Determine the (X, Y) coordinate at the center of the cell enclosing the given text.  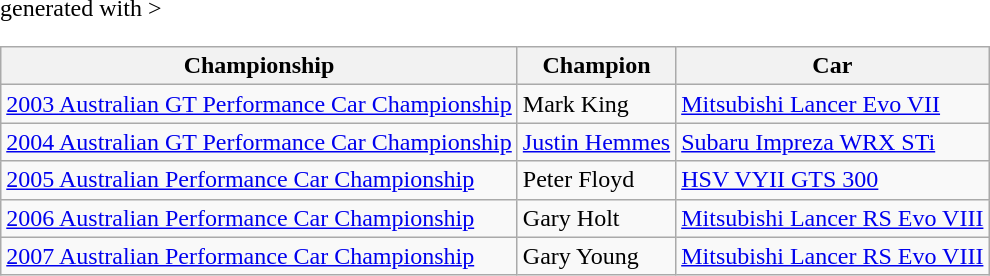
Car (832, 66)
2004 Australian GT Performance Car Championship (260, 142)
2003 Australian GT Performance Car Championship (260, 104)
HSV VYII GTS 300 (832, 180)
2006 Australian Performance Car Championship (260, 218)
Mitsubishi Lancer Evo VII (832, 104)
2005 Australian Performance Car Championship (260, 180)
Mark King (596, 104)
Peter Floyd (596, 180)
Subaru Impreza WRX STi (832, 142)
Championship (260, 66)
Champion (596, 66)
Justin Hemmes (596, 142)
Gary Young (596, 256)
2007 Australian Performance Car Championship (260, 256)
Gary Holt (596, 218)
